Identify which cell holds the provided text, then report its [X, Y] central coordinate. 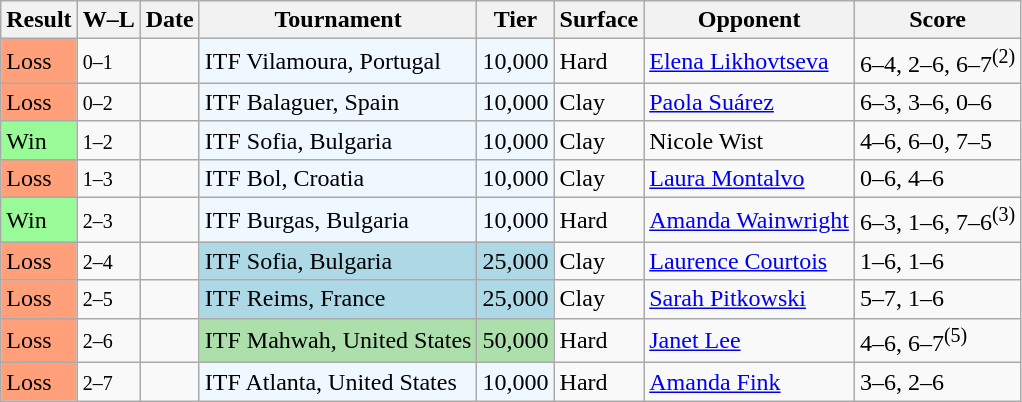
ITF Balaguer, Spain [338, 102]
Sarah Pitkowski [750, 299]
Nicole Wist [750, 140]
Surface [599, 20]
ITF Burgas, Bulgaria [338, 220]
Result [39, 20]
2–3 [108, 220]
2–6 [108, 340]
ITF Vilamoura, Portugal [338, 62]
6–4, 2–6, 6–7(2) [937, 62]
3–6, 2–6 [937, 382]
6–3, 1–6, 7–6(3) [937, 220]
Opponent [750, 20]
1–3 [108, 178]
W–L [108, 20]
2–5 [108, 299]
4–6, 6–0, 7–5 [937, 140]
ITF Bol, Croatia [338, 178]
Amanda Fink [750, 382]
Score [937, 20]
Janet Lee [750, 340]
5–7, 1–6 [937, 299]
0–1 [108, 62]
ITF Mahwah, United States [338, 340]
2–4 [108, 261]
Tier [516, 20]
ITF Reims, France [338, 299]
1–2 [108, 140]
Date [170, 20]
Laura Montalvo [750, 178]
6–3, 3–6, 0–6 [937, 102]
4–6, 6–7(5) [937, 340]
Elena Likhovtseva [750, 62]
Paola Suárez [750, 102]
1–6, 1–6 [937, 261]
0–2 [108, 102]
Laurence Courtois [750, 261]
2–7 [108, 382]
Tournament [338, 20]
Amanda Wainwright [750, 220]
50,000 [516, 340]
ITF Atlanta, United States [338, 382]
0–6, 4–6 [937, 178]
